Locate the cell with the specified text and output its [x, y] center coordinate. 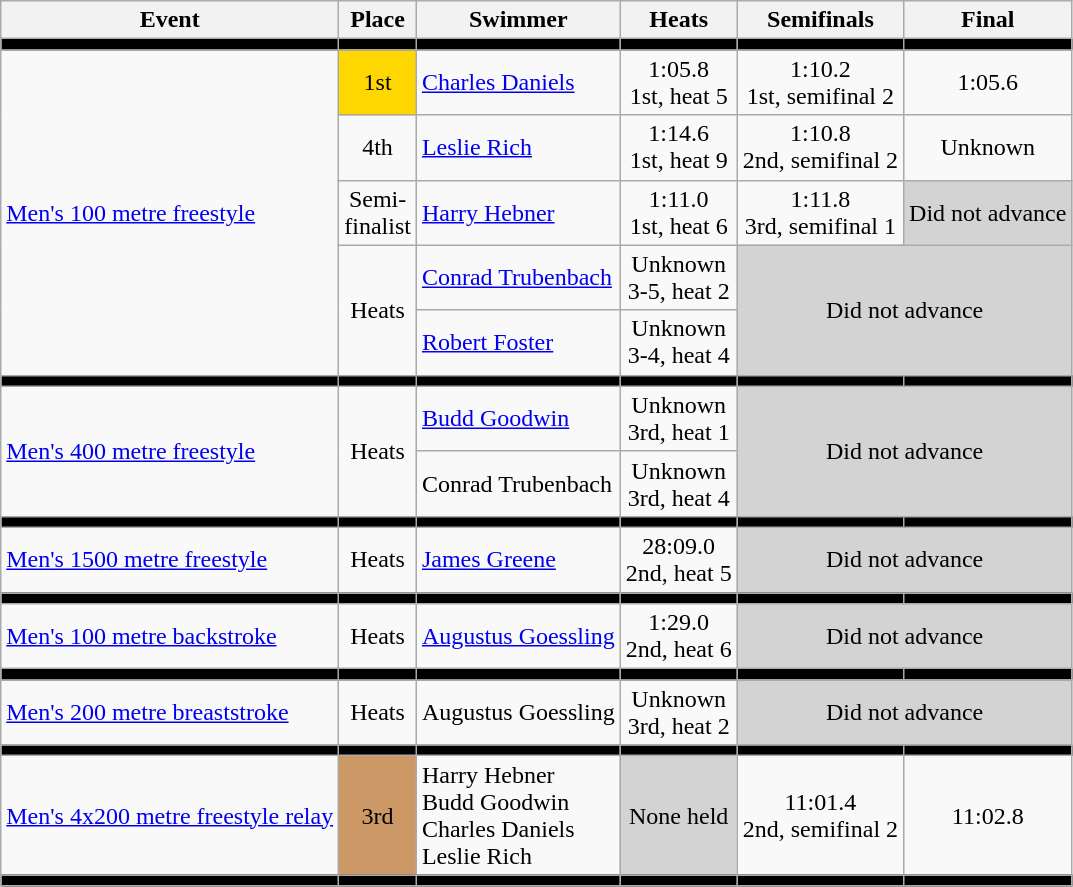
James Greene [518, 560]
Budd Goodwin [518, 418]
Event [170, 20]
1:05.6 [988, 82]
Unknown 3-4, heat 4 [678, 342]
Charles Daniels [518, 82]
1:10.2 1st, semifinal 2 [820, 82]
Unknown 3rd, heat 2 [678, 712]
11:01.4 2nd, semifinal 2 [820, 816]
Unknown 3rd, heat 1 [678, 418]
Semi-finalist [378, 212]
Robert Foster [518, 342]
Unknown 3rd, heat 4 [678, 484]
1:29.0 2nd, heat 6 [678, 636]
11:02.8 [988, 816]
28:09.0 2nd, heat 5 [678, 560]
Place [378, 20]
Final [988, 20]
Unknown 3-5, heat 2 [678, 278]
None held [678, 816]
Unknown [988, 148]
Harry Hebner Budd Goodwin Charles Daniels Leslie Rich [518, 816]
3rd [378, 816]
1:14.6 1st, heat 9 [678, 148]
4th [378, 148]
1:05.8 1st, heat 5 [678, 82]
Men's 100 metre backstroke [170, 636]
1:11.0 1st, heat 6 [678, 212]
Leslie Rich [518, 148]
1:10.8 2nd, semifinal 2 [820, 148]
Semifinals [820, 20]
Swimmer [518, 20]
Men's 1500 metre freestyle [170, 560]
Men's 200 metre breaststroke [170, 712]
Men's 100 metre freestyle [170, 212]
1:11.8 3rd, semifinal 1 [820, 212]
Men's 4x200 metre freestyle relay [170, 816]
Harry Hebner [518, 212]
1st [378, 82]
Men's 400 metre freestyle [170, 451]
